For the text-containing cell, return its midpoint in [X, Y] coordinate format. 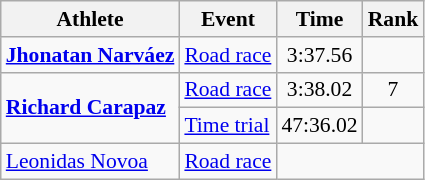
Leonidas Novoa [90, 162]
Rank [394, 19]
3:37.56 [319, 55]
47:36.02 [319, 126]
3:38.02 [319, 90]
Event [228, 19]
7 [394, 90]
Richard Carapaz [90, 108]
Jhonatan Narváez [90, 55]
Time [319, 19]
Time trial [228, 126]
Athlete [90, 19]
